Determine the (x, y) coordinate at the center of the cell enclosing the given text.  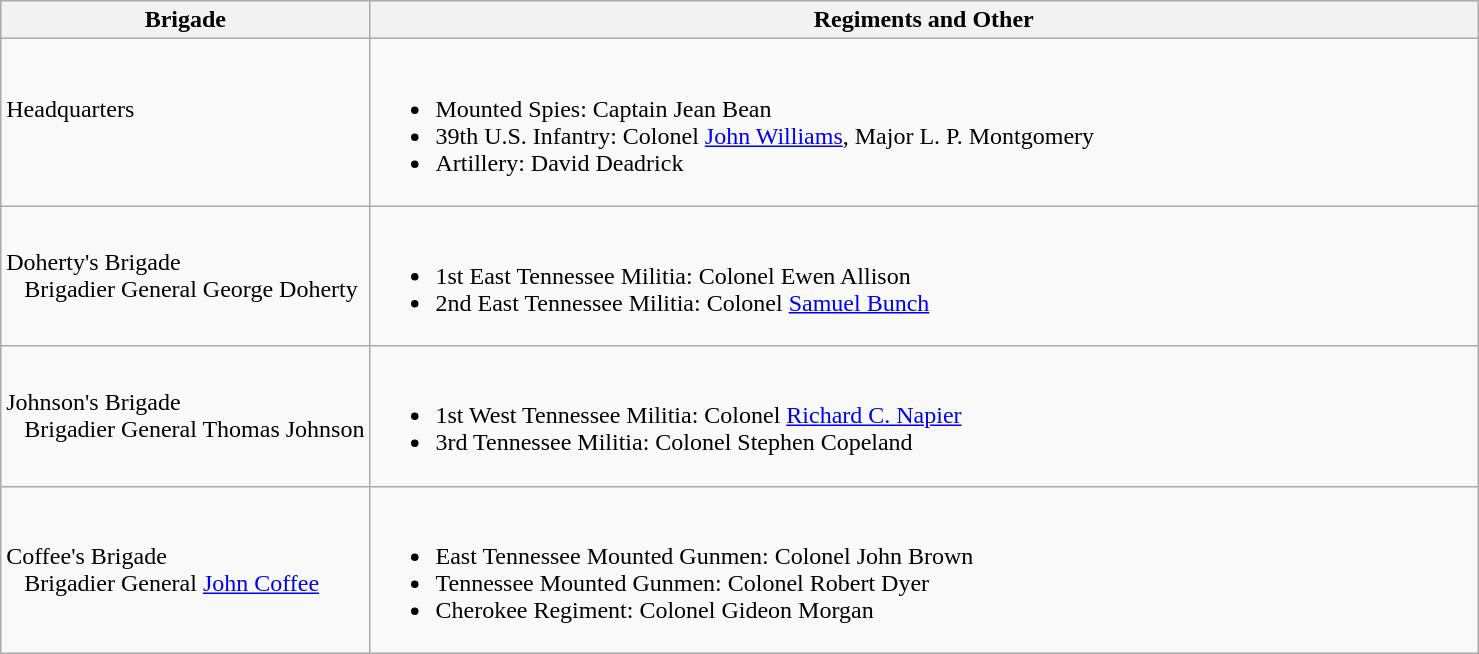
Mounted Spies: Captain Jean Bean39th U.S. Infantry: Colonel John Williams, Major L. P. MontgomeryArtillery: David Deadrick (924, 122)
Johnson's Brigade Brigadier General Thomas Johnson (186, 416)
Regiments and Other (924, 20)
Coffee's Brigade Brigadier General John Coffee (186, 570)
East Tennessee Mounted Gunmen: Colonel John BrownTennessee Mounted Gunmen: Colonel Robert DyerCherokee Regiment: Colonel Gideon Morgan (924, 570)
Brigade (186, 20)
1st East Tennessee Militia: Colonel Ewen Allison2nd East Tennessee Militia: Colonel Samuel Bunch (924, 276)
Headquarters (186, 122)
Doherty's Brigade Brigadier General George Doherty (186, 276)
1st West Tennessee Militia: Colonel Richard C. Napier3rd Tennessee Militia: Colonel Stephen Copeland (924, 416)
